Find where the given text appears and provide that cell's center as [X, Y] coordinate. 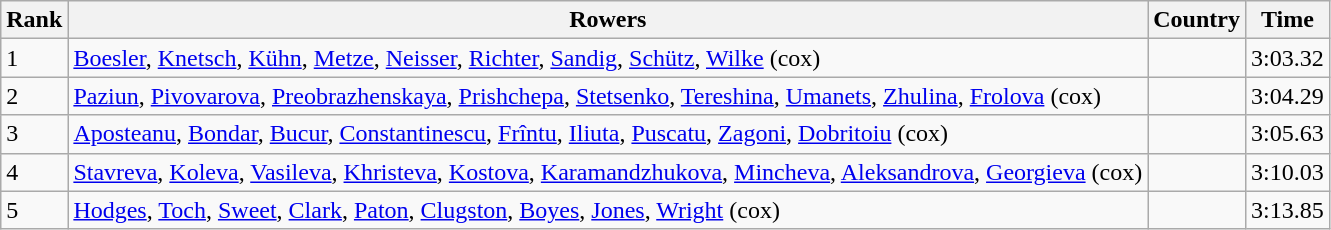
Stavreva, Koleva, Vasileva, Khristeva, Kostova, Karamandzhukova, Mincheva, Aleksandrova, Georgieva (cox) [608, 172]
Aposteanu, Bondar, Bucur, Constantinescu, Frîntu, Iliuta, Puscatu, Zagoni, Dobritoiu (cox) [608, 134]
Paziun, Pivovarova, Preobrazhenskaya, Prishchepa, Stetsenko, Tereshina, Umanets, Zhulina, Frolova (cox) [608, 96]
Country [1197, 20]
4 [34, 172]
Rowers [608, 20]
Boesler, Knetsch, Kühn, Metze, Neisser, Richter, Sandig, Schütz, Wilke (cox) [608, 58]
5 [34, 210]
Hodges, Toch, Sweet, Clark, Paton, Clugston, Boyes, Jones, Wright (cox) [608, 210]
2 [34, 96]
1 [34, 58]
3:04.29 [1287, 96]
3:05.63 [1287, 134]
Time [1287, 20]
Rank [34, 20]
3:03.32 [1287, 58]
3:13.85 [1287, 210]
3:10.03 [1287, 172]
3 [34, 134]
